Detect which cell encompasses the target text, then output its [X, Y] center coordinate. 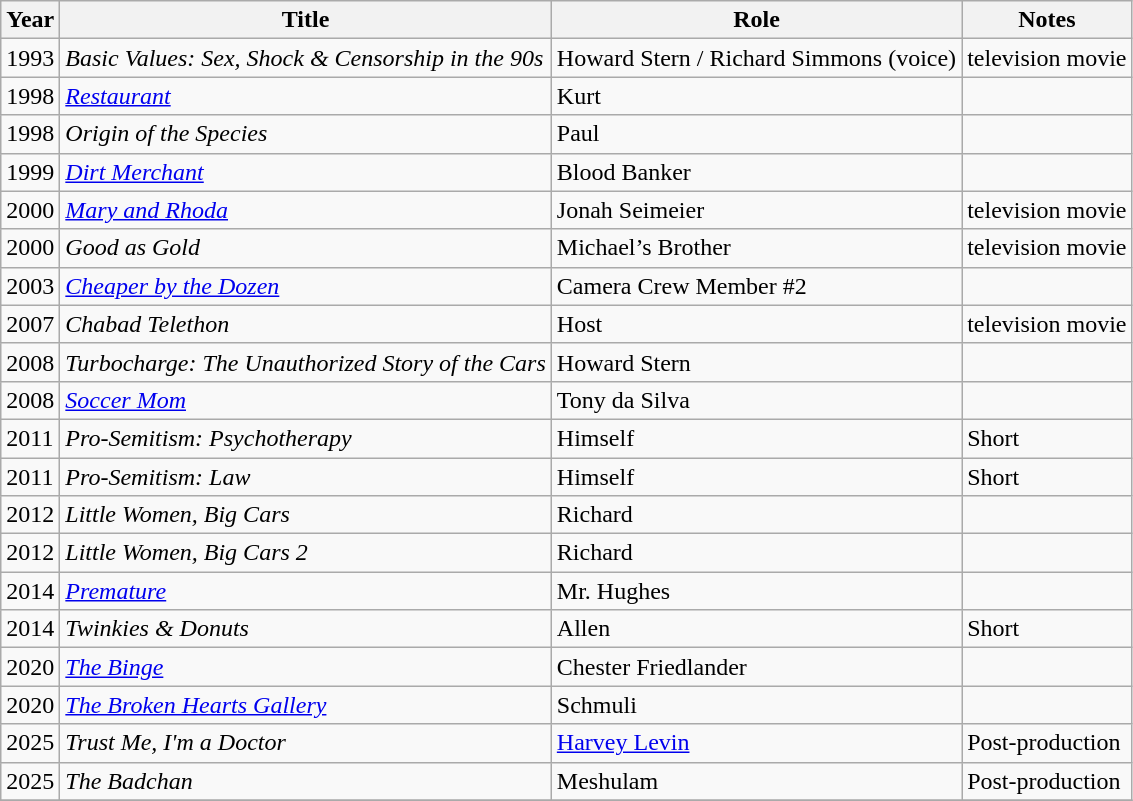
The Broken Hearts Gallery [306, 705]
Basic Values: Sex, Shock & Censorship in the 90s [306, 58]
Cheaper by the Dozen [306, 286]
Harvey Levin [756, 743]
Pro-Semitism: Law [306, 477]
Michael’s Brother [756, 248]
Howard Stern / Richard Simmons (voice) [756, 58]
Year [30, 20]
Little Women, Big Cars 2 [306, 553]
Chabad Telethon [306, 324]
Jonah Seimeier [756, 210]
1993 [30, 58]
Trust Me, I'm a Doctor [306, 743]
Restaurant [306, 96]
Pro-Semitism: Psychotherapy [306, 438]
Howard Stern [756, 362]
Camera Crew Member #2 [756, 286]
Little Women, Big Cars [306, 515]
Tony da Silva [756, 400]
Title [306, 20]
Origin of the Species [306, 134]
Paul [756, 134]
Good as Gold [306, 248]
The Binge [306, 667]
Soccer Mom [306, 400]
Chester Friedlander [756, 667]
1999 [30, 172]
Host [756, 324]
Notes [1047, 20]
Kurt [756, 96]
The Badchan [306, 781]
2007 [30, 324]
Premature [306, 591]
Turbocharge: The Unauthorized Story of the Cars [306, 362]
Mary and Rhoda [306, 210]
Allen [756, 629]
2003 [30, 286]
Meshulam [756, 781]
Twinkies & Donuts [306, 629]
Mr. Hughes [756, 591]
Dirt Merchant [306, 172]
Schmuli [756, 705]
Blood Banker [756, 172]
Role [756, 20]
